Return the [x, y] coordinate for the center point of the cell that contains the specified text.  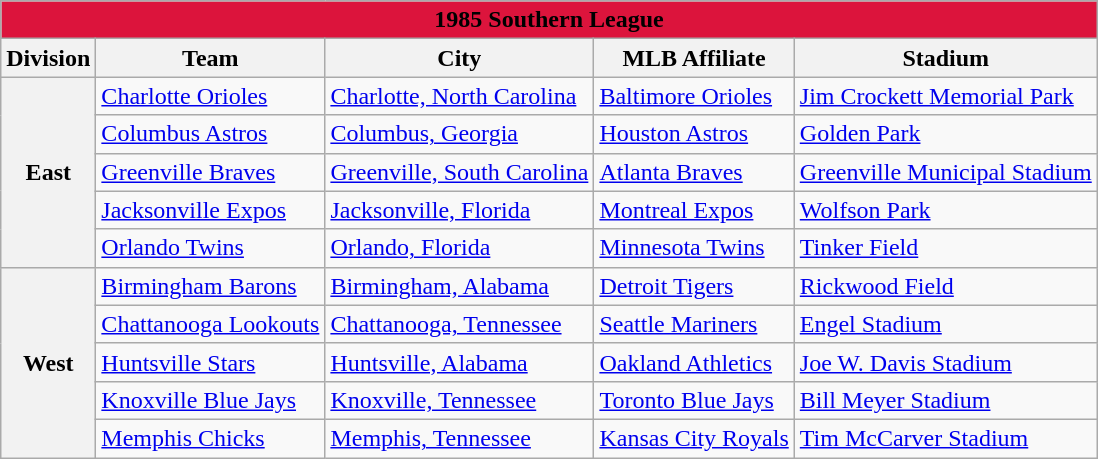
Columbus, Georgia [460, 134]
Oakland Athletics [694, 362]
Seattle Mariners [694, 324]
Chattanooga Lookouts [210, 324]
MLB Affiliate [694, 58]
Huntsville Stars [210, 362]
Orlando Twins [210, 248]
Houston Astros [694, 134]
Division [48, 58]
Kansas City Royals [694, 438]
East [48, 172]
Detroit Tigers [694, 286]
1985 Southern League [550, 20]
Charlotte, North Carolina [460, 96]
Bill Meyer Stadium [946, 400]
West [48, 362]
Tinker Field [946, 248]
Greenville, South Carolina [460, 172]
Rickwood Field [946, 286]
Greenville Municipal Stadium [946, 172]
Charlotte Orioles [210, 96]
City [460, 58]
Jacksonville Expos [210, 210]
Knoxville Blue Jays [210, 400]
Orlando, Florida [460, 248]
Greenville Braves [210, 172]
Atlanta Braves [694, 172]
Baltimore Orioles [694, 96]
Birmingham, Alabama [460, 286]
Huntsville, Alabama [460, 362]
Columbus Astros [210, 134]
Tim McCarver Stadium [946, 438]
Birmingham Barons [210, 286]
Chattanooga, Tennessee [460, 324]
Memphis Chicks [210, 438]
Engel Stadium [946, 324]
Jacksonville, Florida [460, 210]
Memphis, Tennessee [460, 438]
Knoxville, Tennessee [460, 400]
Wolfson Park [946, 210]
Jim Crockett Memorial Park [946, 96]
Team [210, 58]
Joe W. Davis Stadium [946, 362]
Stadium [946, 58]
Montreal Expos [694, 210]
Toronto Blue Jays [694, 400]
Golden Park [946, 134]
Minnesota Twins [694, 248]
